Return [X, Y] of the center of cell containing provided text 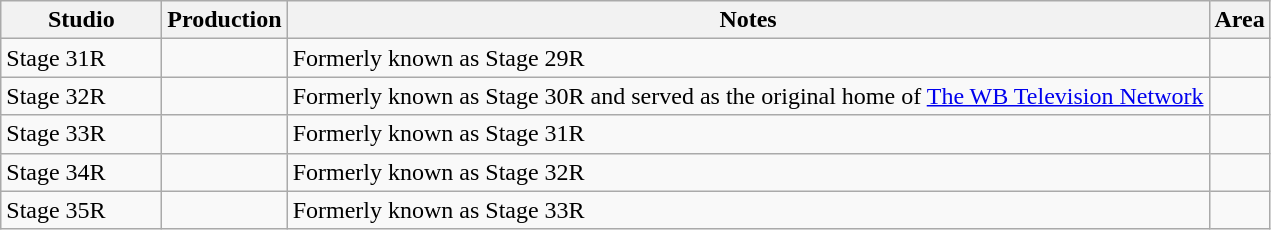
Formerly known as Stage 29R [748, 58]
Studio [82, 20]
Production [224, 20]
Stage 33R [82, 134]
Formerly known as Stage 31R [748, 134]
Formerly known as Stage 33R [748, 210]
Stage 31R [82, 58]
Area [1240, 20]
Formerly known as Stage 32R [748, 172]
Notes [748, 20]
Formerly known as Stage 30R and served as the original home of The WB Television Network [748, 96]
Stage 35R [82, 210]
Stage 32R [82, 96]
Stage 34R [82, 172]
